Return (x, y) of the center of cell containing provided text 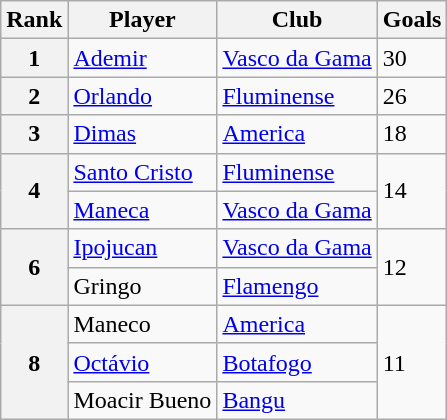
4 (34, 191)
Rank (34, 20)
Ademir (142, 58)
30 (412, 58)
Bangu (297, 400)
6 (34, 267)
Maneca (142, 210)
Club (297, 20)
Player (142, 20)
Maneco (142, 324)
Octávio (142, 362)
2 (34, 96)
11 (412, 362)
8 (34, 362)
Goals (412, 20)
Orlando (142, 96)
Santo Cristo (142, 172)
12 (412, 267)
14 (412, 191)
Moacir Bueno (142, 400)
26 (412, 96)
Ipojucan (142, 248)
3 (34, 134)
Flamengo (297, 286)
Botafogo (297, 362)
Dimas (142, 134)
18 (412, 134)
1 (34, 58)
Gringo (142, 286)
